Identify which cell holds the provided text, then report its (x, y) central coordinate. 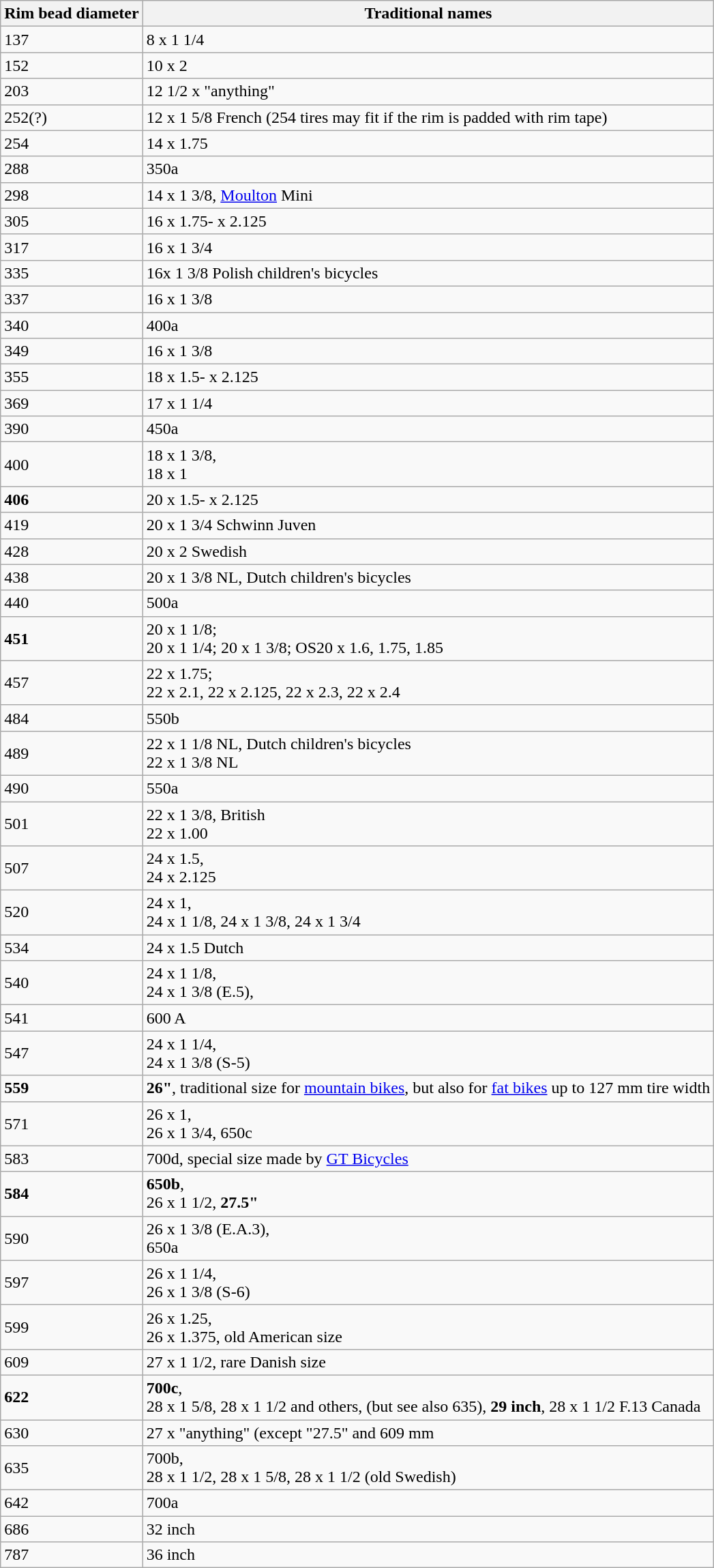
26 x 1 1/4,26 x 1 3/8 (S-6) (428, 1283)
32 inch (428, 1529)
349 (72, 351)
26 x 1,26 x 1 3/4, 650c (428, 1123)
369 (72, 403)
584 (72, 1194)
152 (72, 66)
27 x 1 1/2, rare Danish size (428, 1362)
438 (72, 577)
254 (72, 143)
8 x 1 1/4 (428, 40)
700a (428, 1503)
18 x 1.5- x 2.125 (428, 377)
490 (72, 788)
609 (72, 1362)
597 (72, 1283)
20 x 1 3/4 Schwinn Juven (428, 525)
650b,26 x 1 1/2, 27.5" (428, 1194)
14 x 1.75 (428, 143)
22 x 1 1/8 NL, Dutch children's bicycles22 x 1 3/8 NL (428, 753)
20 x 1 3/8 NL, Dutch children's bicycles (428, 577)
Rim bead diameter (72, 14)
14 x 1 3/8, Moulton Mini (428, 195)
630 (72, 1432)
Traditional names (428, 14)
20 x 2 Swedish (428, 551)
317 (72, 247)
541 (72, 1018)
18 x 1 3/8,18 x 1 (428, 464)
298 (72, 195)
350a (428, 169)
419 (72, 525)
489 (72, 753)
540 (72, 983)
288 (72, 169)
428 (72, 551)
599 (72, 1326)
17 x 1 1/4 (428, 403)
534 (72, 948)
500a (428, 603)
700d, special size made by GT Bicycles (428, 1159)
507 (72, 868)
16x 1 3/8 Polish children's bicycles (428, 273)
335 (72, 273)
547 (72, 1054)
457 (72, 682)
24 x 1,24 x 1 1/8, 24 x 1 3/8, 24 x 1 3/4 (428, 913)
12 1/2 x "anything" (428, 91)
24 x 1.5,24 x 2.125 (428, 868)
451 (72, 639)
622 (72, 1397)
450a (428, 429)
550b (428, 718)
590 (72, 1238)
27 x "anything" (except "27.5" and 609 mm (428, 1432)
26", traditional size for mountain bikes, but also for fat bikes up to 127 mm tire width (428, 1088)
16 x 1 3/4 (428, 247)
686 (72, 1529)
484 (72, 718)
12 x 1 5/8 French (254 tires may fit if the rim is padded with rim tape) (428, 117)
24 x 1 1/4,24 x 1 3/8 (S-5) (428, 1054)
600 A (428, 1018)
26 x 1 3/8 (E.A.3),650a (428, 1238)
252(?) (72, 117)
635 (72, 1468)
787 (72, 1555)
440 (72, 603)
16 x 1.75- x 2.125 (428, 221)
642 (72, 1503)
22 x 1.75;22 x 2.1, 22 x 2.125, 22 x 2.3, 22 x 2.4 (428, 682)
520 (72, 913)
550a (428, 788)
700b,28 x 1 1/2, 28 x 1 5/8, 28 x 1 1/2 (old Swedish) (428, 1468)
340 (72, 325)
20 x 1 1/8;20 x 1 1/4; 20 x 1 3/8; OS20 x 1.6, 1.75, 1.85 (428, 639)
26 x 1.25,26 x 1.375, old American size (428, 1326)
700c,28 x 1 5/8, 28 x 1 1/2 and others, (but see also 635), 29 inch, 28 x 1 1/2 F.13 Canada (428, 1397)
390 (72, 429)
337 (72, 299)
10 x 2 (428, 66)
400a (428, 325)
400 (72, 464)
24 x 1 1/8,24 x 1 3/8 (E.5), (428, 983)
559 (72, 1088)
22 x 1 3/8, British22 x 1.00 (428, 823)
501 (72, 823)
20 x 1.5- x 2.125 (428, 499)
355 (72, 377)
583 (72, 1159)
36 inch (428, 1555)
24 x 1.5 Dutch (428, 948)
305 (72, 221)
137 (72, 40)
571 (72, 1123)
406 (72, 499)
203 (72, 91)
